For the text-containing cell, return its midpoint in (x, y) coordinate format. 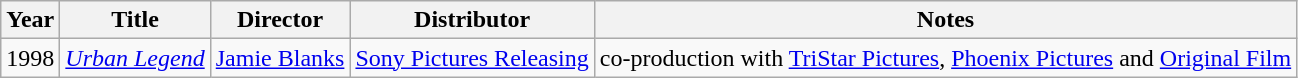
Director (280, 20)
Title (135, 20)
Urban Legend (135, 58)
co-production with TriStar Pictures, Phoenix Pictures and Original Film (945, 58)
Year (30, 20)
Jamie Blanks (280, 58)
Distributor (472, 20)
1998 (30, 58)
Sony Pictures Releasing (472, 58)
Notes (945, 20)
